Return the [X, Y] coordinate for the center point of the cell that contains the specified text.  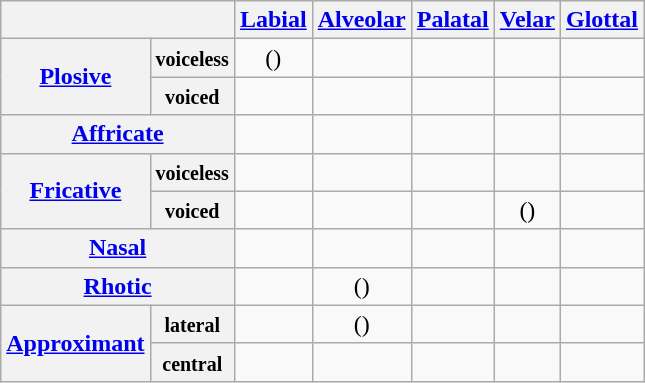
Rhotic [118, 286]
lateral [192, 324]
central [192, 362]
Alveolar [362, 20]
Palatal [452, 20]
Velar [527, 20]
Glottal [602, 20]
Approximant [76, 343]
Fricative [76, 191]
Labial [273, 20]
Affricate [118, 134]
Nasal [118, 248]
Plosive [76, 77]
